Extract the (x, y) coordinate from the center of the cell holding the provided text.  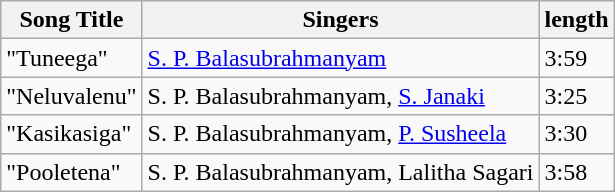
S. P. Balasubrahmanyam, S. Janaki (340, 96)
3:59 (576, 58)
3:25 (576, 96)
length (576, 20)
Song Title (72, 20)
"Tuneega" (72, 58)
3:58 (576, 172)
S. P. Balasubrahmanyam (340, 58)
"Kasikasiga" (72, 134)
S. P. Balasubrahmanyam, P. Susheela (340, 134)
"Pooletena" (72, 172)
S. P. Balasubrahmanyam, Lalitha Sagari (340, 172)
Singers (340, 20)
"Neluvalenu" (72, 96)
3:30 (576, 134)
